Return the [x, y] coordinate for the center point of the cell that contains the specified text.  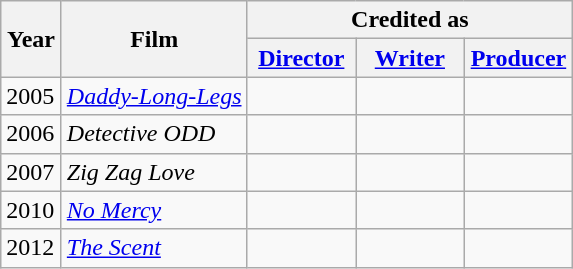
Year [32, 39]
No Mercy [154, 210]
2010 [32, 210]
2007 [32, 172]
Director [302, 58]
2012 [32, 248]
Writer [410, 58]
Film [154, 39]
Credited as [410, 20]
Producer [518, 58]
Zig Zag Love [154, 172]
Detective ODD [154, 134]
2005 [32, 96]
Daddy-Long-Legs [154, 96]
2006 [32, 134]
The Scent [154, 248]
